Determine the [X, Y] coordinate at the center of the cell enclosing the given text.  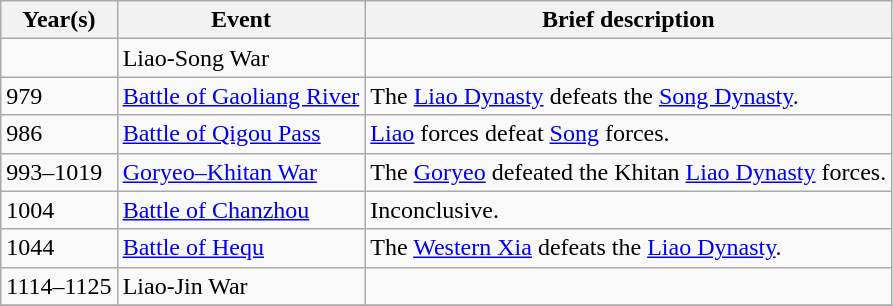
Inconclusive. [628, 210]
Liao-Song War [241, 58]
Liao forces defeat Song forces. [628, 134]
993–1019 [59, 172]
Liao-Jin War [241, 286]
The Liao Dynasty defeats the Song Dynasty. [628, 96]
Goryeo–Khitan War [241, 172]
1004 [59, 210]
986 [59, 134]
Battle of Qigou Pass [241, 134]
1044 [59, 248]
Event [241, 20]
The Western Xia defeats the Liao Dynasty. [628, 248]
Battle of Gaoliang River [241, 96]
Brief description [628, 20]
Year(s) [59, 20]
The Goryeo defeated the Khitan Liao Dynasty forces. [628, 172]
1114–1125 [59, 286]
Battle of Hequ [241, 248]
Battle of Chanzhou [241, 210]
979 [59, 96]
